Search for the cell housing the specified text and yield its [X, Y] center coordinate. 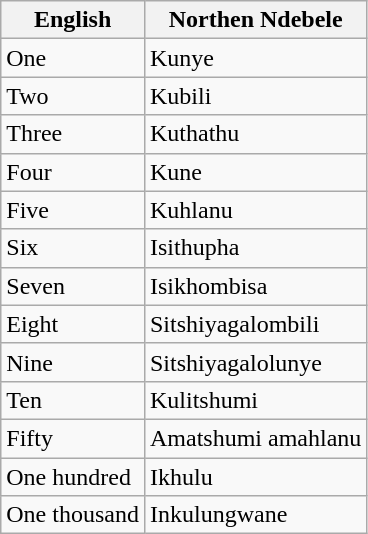
Inkulungwane [255, 515]
Isikhombisa [255, 286]
Two [73, 96]
Three [73, 134]
Nine [73, 362]
Ikhulu [255, 477]
Kulitshumi [255, 400]
One hundred [73, 477]
Kuthathu [255, 134]
Fifty [73, 438]
Northen Ndebele [255, 20]
Sitshiyagalolunye [255, 362]
Five [73, 210]
English [73, 20]
Amatshumi amahlanu [255, 438]
Kubili [255, 96]
Kuhlanu [255, 210]
One [73, 58]
Kunye [255, 58]
Ten [73, 400]
Kune [255, 172]
Eight [73, 324]
One thousand [73, 515]
Four [73, 172]
Six [73, 248]
Sitshiyagalombili [255, 324]
Isithupha [255, 248]
Seven [73, 286]
